Return the (X, Y) coordinate for the center point of the cell that contains the specified text.  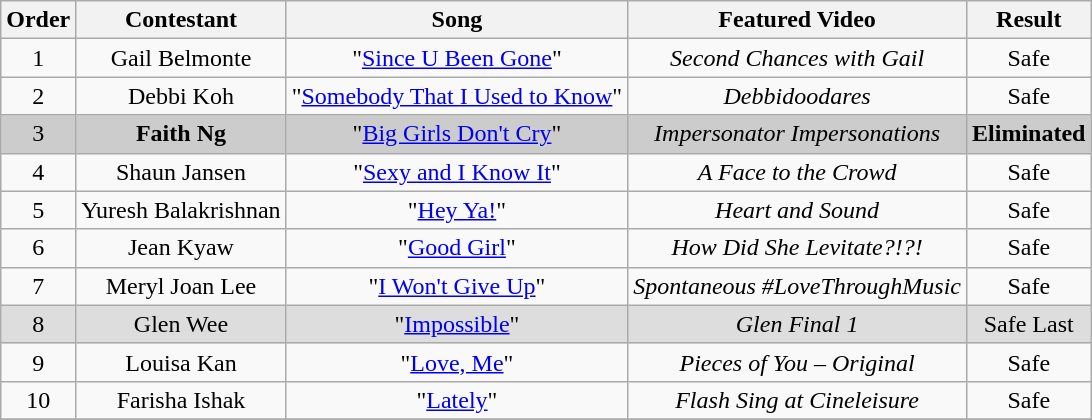
Safe Last (1029, 324)
"Hey Ya!" (457, 210)
9 (38, 362)
"Impossible" (457, 324)
2 (38, 96)
Pieces of You – Original (798, 362)
Farisha Ishak (181, 400)
6 (38, 248)
Result (1029, 20)
"Big Girls Don't Cry" (457, 134)
"Sexy and I Know It" (457, 172)
Yuresh Balakrishnan (181, 210)
Second Chances with Gail (798, 58)
5 (38, 210)
4 (38, 172)
Eliminated (1029, 134)
"Good Girl" (457, 248)
Faith Ng (181, 134)
Featured Video (798, 20)
Heart and Sound (798, 210)
Glen Wee (181, 324)
Order (38, 20)
How Did She Levitate?!?! (798, 248)
Song (457, 20)
Louisa Kan (181, 362)
1 (38, 58)
Contestant (181, 20)
Flash Sing at Cineleisure (798, 400)
Impersonator Impersonations (798, 134)
Glen Final 1 (798, 324)
A Face to the Crowd (798, 172)
"Since U Been Gone" (457, 58)
"Lately" (457, 400)
7 (38, 286)
Jean Kyaw (181, 248)
Shaun Jansen (181, 172)
Meryl Joan Lee (181, 286)
3 (38, 134)
10 (38, 400)
Spontaneous #LoveThroughMusic (798, 286)
"Love, Me" (457, 362)
"I Won't Give Up" (457, 286)
Gail Belmonte (181, 58)
Debbi Koh (181, 96)
8 (38, 324)
Debbidoodares (798, 96)
"Somebody That I Used to Know" (457, 96)
